Extract the [x, y] coordinate from the center of the cell holding the provided text.  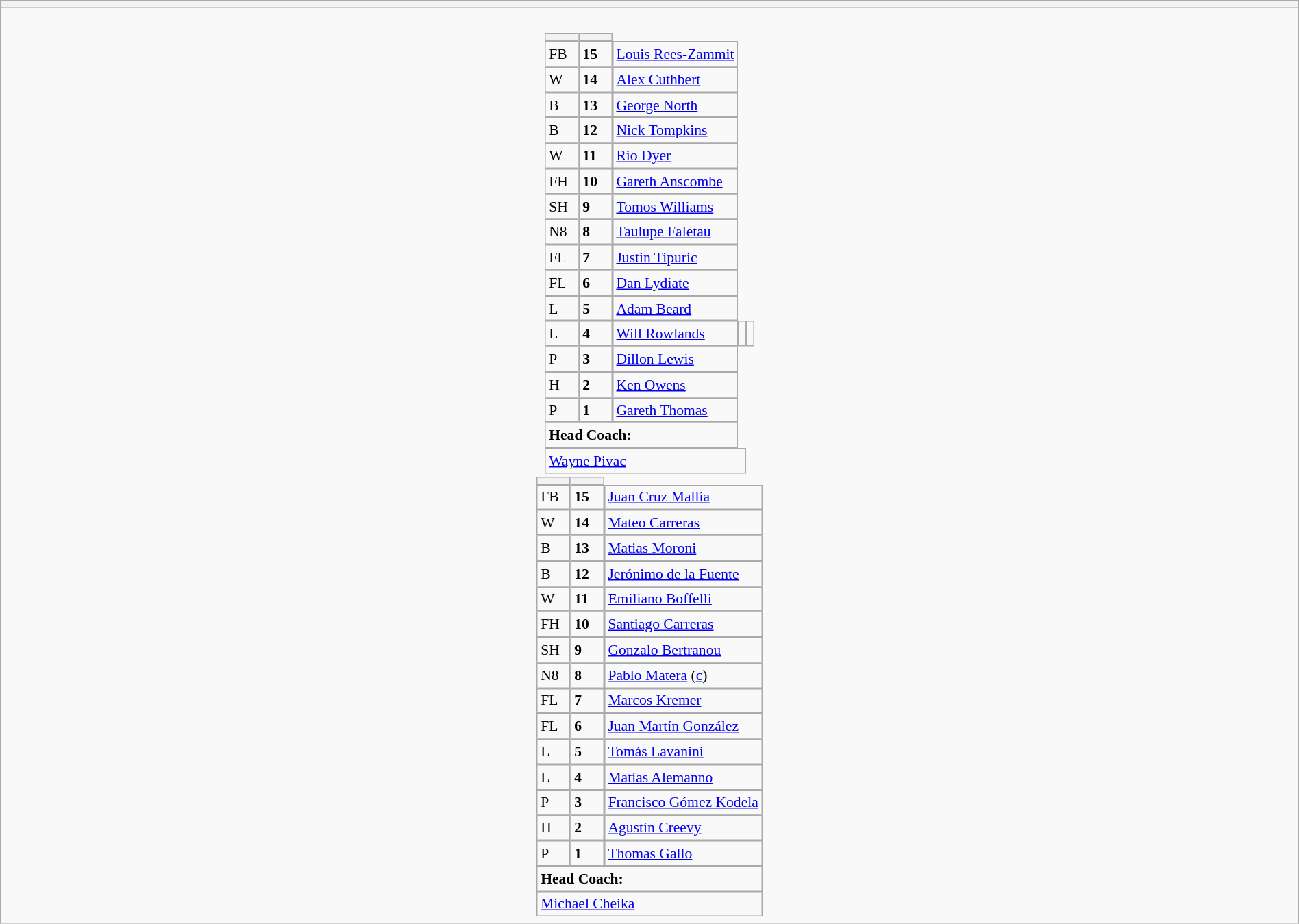
Jerónimo de la Fuente [684, 574]
Wayne Pivac [645, 460]
Agustín Creevy [684, 827]
Pablo Matera (c) [684, 675]
Thomas Gallo [684, 853]
Alex Cuthbert [676, 79]
Matias Moroni [684, 548]
Nick Tompkins [676, 130]
Matías Alemanno [684, 777]
Gonzalo Bertranou [684, 649]
Louis Rees-Zammit [676, 53]
Juan Martín González [684, 726]
Francisco Gómez Kodela [684, 803]
Will Rowlands [676, 334]
Michael Cheika [649, 904]
Gareth Anscombe [676, 181]
Marcos Kremer [684, 700]
Dillon Lewis [676, 359]
Dan Lydiate [676, 282]
Taulupe Faletau [676, 232]
Justin Tipuric [676, 258]
Rio Dyer [676, 156]
George North [676, 105]
Mateo Carreras [684, 522]
Tomos Williams [676, 207]
Adam Beard [676, 308]
Emiliano Boffelli [684, 599]
Juan Cruz Mallía [684, 497]
Santiago Carreras [684, 625]
Tomás Lavanini [684, 752]
Ken Owens [676, 385]
Gareth Thomas [676, 410]
